Search for the cell housing the specified text and yield its (X, Y) center coordinate. 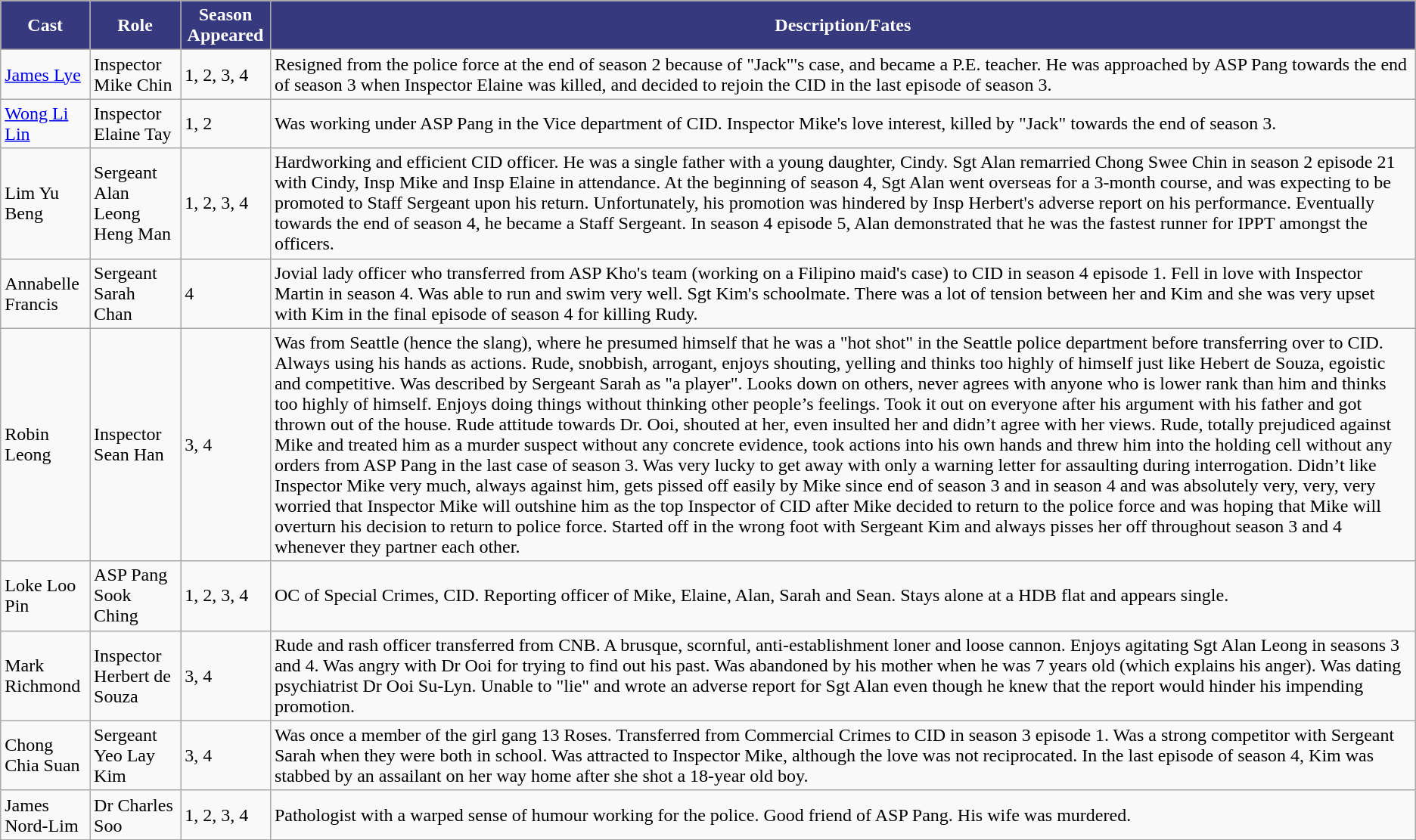
Sergeant Sarah Chan (135, 293)
OC of Special Crimes, CID. Reporting officer of Mike, Elaine, Alan, Sarah and Sean. Stays alone at a HDB flat and appears single. (843, 596)
Cast (45, 26)
Was working under ASP Pang in the Vice department of CID. Inspector Mike's love interest, killed by "Jack" towards the end of season 3. (843, 124)
Inspector Sean Han (135, 445)
Robin Leong (45, 445)
1, 2 (225, 124)
Pathologist with a warped sense of humour working for the police. Good friend of ASP Pang. His wife was murdered. (843, 815)
Lim Yu Beng (45, 203)
Description/Fates (843, 26)
4 (225, 293)
Chong Chia Suan (45, 755)
Sergeant Yeo Lay Kim (135, 755)
Annabelle Francis (45, 293)
Loke Loo Pin (45, 596)
Dr Charles Soo (135, 815)
Mark Richmond (45, 676)
Inspector Elaine Tay (135, 124)
Sergeant Alan Leong Heng Man (135, 203)
James Nord-Lim (45, 815)
ASP Pang Sook Ching (135, 596)
Role (135, 26)
Season Appeared (225, 26)
James Lye (45, 74)
Inspector Herbert de Souza (135, 676)
Wong Li Lin (45, 124)
Inspector Mike Chin (135, 74)
